Return the (x, y) coordinate for the center point of the cell that contains the specified text.  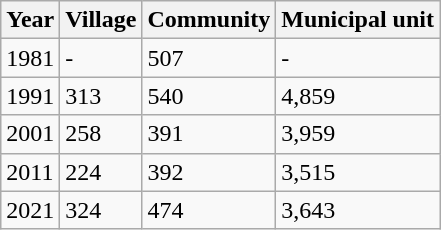
474 (209, 210)
540 (209, 96)
391 (209, 134)
2021 (30, 210)
1981 (30, 58)
Community (209, 20)
Year (30, 20)
3,643 (358, 210)
3,515 (358, 172)
258 (101, 134)
507 (209, 58)
392 (209, 172)
1991 (30, 96)
2001 (30, 134)
Municipal unit (358, 20)
3,959 (358, 134)
224 (101, 172)
324 (101, 210)
4,859 (358, 96)
313 (101, 96)
2011 (30, 172)
Village (101, 20)
